Provide the [X, Y] coordinate of the cell's center where the given text is located.  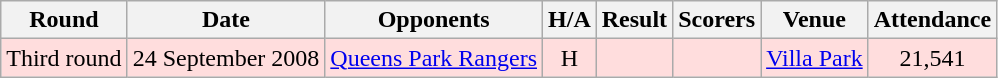
H [570, 58]
Result [634, 20]
Round [64, 20]
24 September 2008 [226, 58]
Attendance [932, 20]
Villa Park [815, 58]
Scorers [717, 20]
Opponents [434, 20]
21,541 [932, 58]
Venue [815, 20]
Queens Park Rangers [434, 58]
Third round [64, 58]
Date [226, 20]
H/A [570, 20]
